Locate the cell with the specified text and output its (x, y) center coordinate. 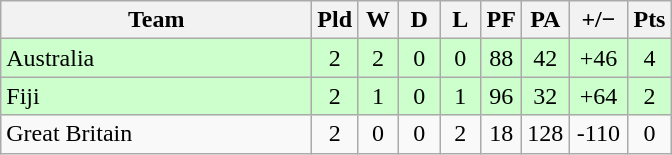
PF (502, 20)
W (378, 20)
+64 (598, 96)
D (420, 20)
Pts (650, 20)
4 (650, 58)
42 (546, 58)
Australia (156, 58)
+46 (598, 58)
PA (546, 20)
+/− (598, 20)
96 (502, 96)
-110 (598, 134)
128 (546, 134)
32 (546, 96)
Fiji (156, 96)
18 (502, 134)
88 (502, 58)
Great Britain (156, 134)
Team (156, 20)
L (460, 20)
Pld (335, 20)
